Provide the (x, y) coordinate of the cell's center where the given text is located.  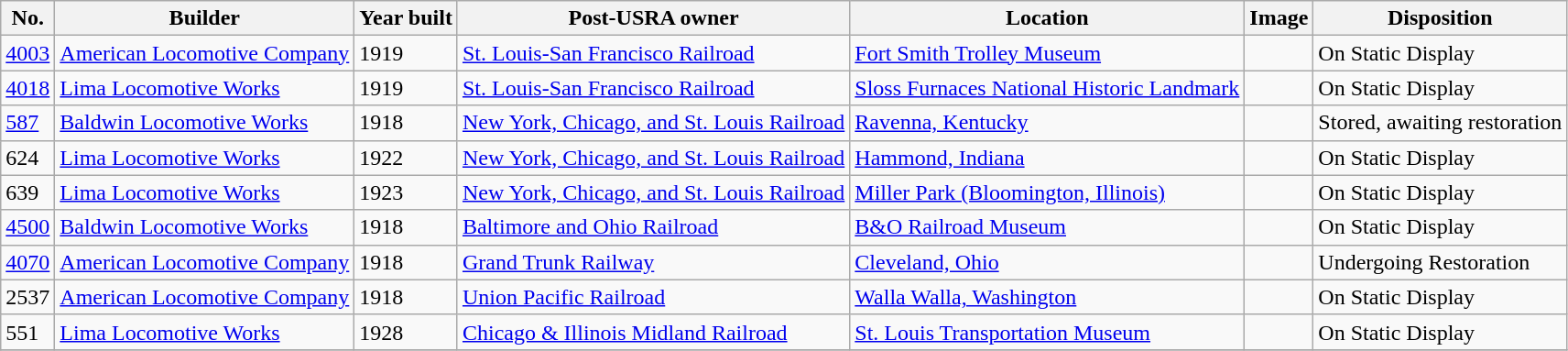
Union Pacific Railroad (653, 297)
1928 (407, 332)
4018 (27, 88)
1923 (407, 192)
Undergoing Restoration (1440, 262)
B&O Railroad Museum (1048, 227)
No. (27, 18)
4500 (27, 227)
Chicago & Illinois Midland Railroad (653, 332)
587 (27, 123)
Miller Park (Bloomington, Illinois) (1048, 192)
Grand Trunk Railway (653, 262)
Builder (205, 18)
Location (1048, 18)
Ravenna, Kentucky (1048, 123)
Image (1279, 18)
Fort Smith Trolley Museum (1048, 53)
Baltimore and Ohio Railroad (653, 227)
624 (27, 158)
Post-USRA owner (653, 18)
4070 (27, 262)
St. Louis Transportation Museum (1048, 332)
551 (27, 332)
2537 (27, 297)
Cleveland, Ohio (1048, 262)
639 (27, 192)
Year built (407, 18)
Stored, awaiting restoration (1440, 123)
Sloss Furnaces National Historic Landmark (1048, 88)
Disposition (1440, 18)
4003 (27, 53)
Walla Walla, Washington (1048, 297)
1922 (407, 158)
Hammond, Indiana (1048, 158)
